Search for the cell housing the specified text and yield its [x, y] center coordinate. 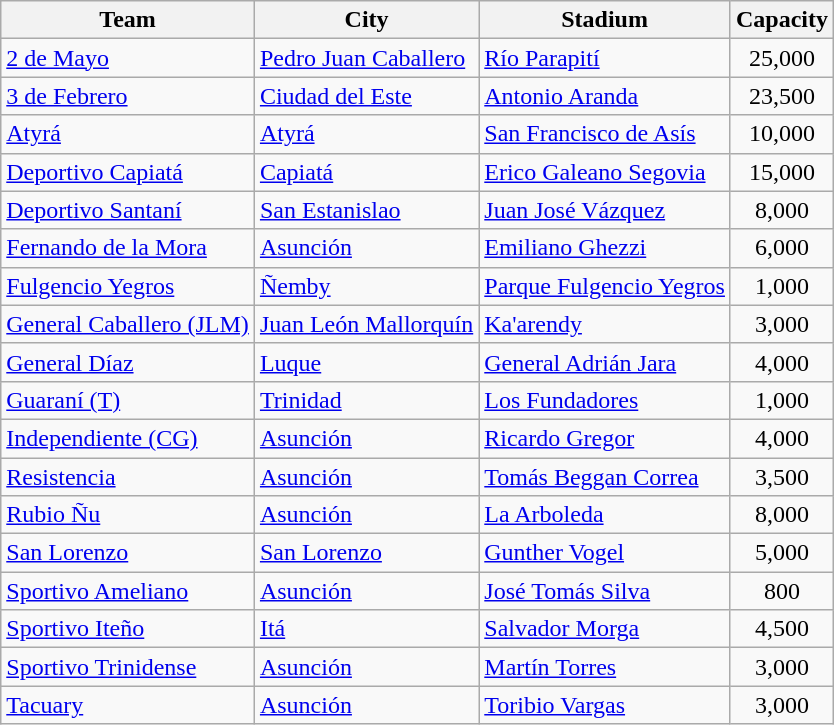
General Díaz [128, 362]
Stadium [605, 20]
Salvador Morga [605, 629]
6,000 [782, 248]
Antonio Aranda [605, 96]
10,000 [782, 134]
San Francisco de Asís [605, 134]
Toribio Vargas [605, 705]
15,000 [782, 172]
Pedro Juan Caballero [366, 58]
Ñemby [366, 286]
Team [128, 20]
Deportivo Santaní [128, 210]
Ka'arendy [605, 324]
5,000 [782, 553]
Independiente (CG) [128, 438]
Ciudad del Este [366, 96]
City [366, 20]
Ricardo Gregor [605, 438]
Juan León Mallorquín [366, 324]
Capiatá [366, 172]
General Adrián Jara [605, 362]
Sportivo Trinidense [128, 667]
800 [782, 591]
Erico Galeano Segovia [605, 172]
Parque Fulgencio Yegros [605, 286]
2 de Mayo [128, 58]
Tacuary [128, 705]
Trinidad [366, 400]
Sportivo Iteño [128, 629]
Sportivo Ameliano [128, 591]
Itá [366, 629]
3 de Febrero [128, 96]
Emiliano Ghezzi [605, 248]
Resistencia [128, 477]
Gunther Vogel [605, 553]
José Tomás Silva [605, 591]
Guaraní (T) [128, 400]
Fulgencio Yegros [128, 286]
Juan José Vázquez [605, 210]
Los Fundadores [605, 400]
Fernando de la Mora [128, 248]
Martín Torres [605, 667]
25,000 [782, 58]
Rubio Ñu [128, 515]
Río Parapití [605, 58]
La Arboleda [605, 515]
Deportivo Capiatá [128, 172]
Tomás Beggan Correa [605, 477]
23,500 [782, 96]
Luque [366, 362]
General Caballero (JLM) [128, 324]
3,500 [782, 477]
4,500 [782, 629]
San Estanislao [366, 210]
Capacity [782, 20]
